For the text-containing cell, return its midpoint in (x, y) coordinate format. 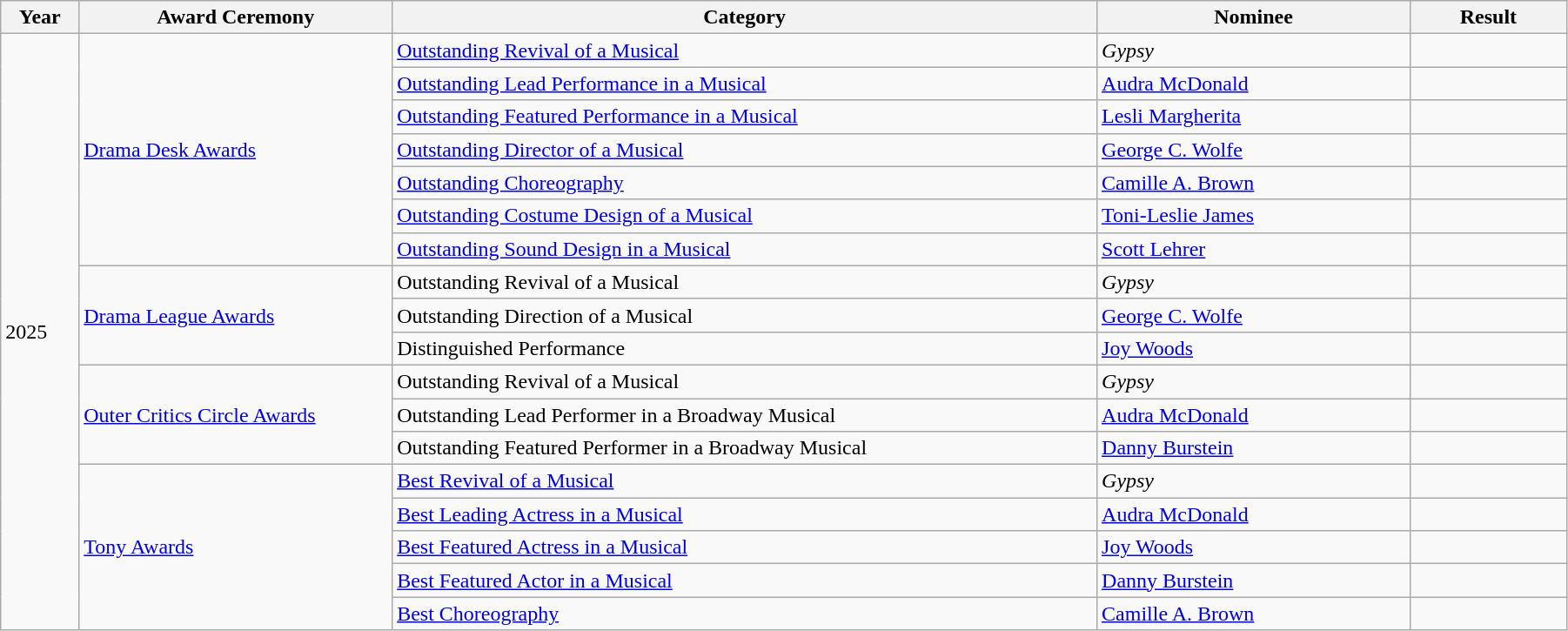
Distinguished Performance (745, 348)
Scott Lehrer (1254, 249)
Outstanding Choreography (745, 183)
Best Revival of a Musical (745, 481)
Award Ceremony (236, 17)
Nominee (1254, 17)
Outstanding Costume Design of a Musical (745, 216)
Best Leading Actress in a Musical (745, 514)
Outstanding Featured Performance in a Musical (745, 117)
Toni-Leslie James (1254, 216)
Tony Awards (236, 547)
Outstanding Featured Performer in a Broadway Musical (745, 448)
Lesli Margherita (1254, 117)
Year (40, 17)
Outer Critics Circle Awards (236, 414)
Best Featured Actress in a Musical (745, 547)
Outstanding Director of a Musical (745, 150)
Best Choreography (745, 614)
Outstanding Lead Performer in a Broadway Musical (745, 415)
Drama Desk Awards (236, 150)
Outstanding Direction of a Musical (745, 315)
Result (1488, 17)
2025 (40, 332)
Outstanding Sound Design in a Musical (745, 249)
Category (745, 17)
Drama League Awards (236, 315)
Outstanding Lead Performance in a Musical (745, 84)
Best Featured Actor in a Musical (745, 581)
